Provide the (x, y) coordinate of the cell's center where the given text is located.  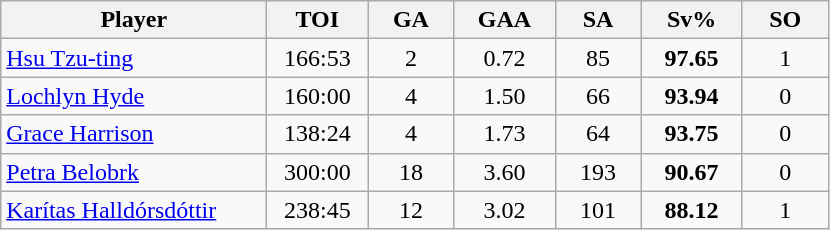
66 (598, 96)
85 (598, 58)
97.65 (692, 58)
Petra Belobrk (134, 172)
166:53 (318, 58)
138:24 (318, 134)
GA (411, 20)
1.50 (504, 96)
193 (598, 172)
101 (598, 210)
300:00 (318, 172)
Karítas Halldórsdóttir (134, 210)
Player (134, 20)
SA (598, 20)
Lochlyn Hyde (134, 96)
TOI (318, 20)
3.02 (504, 210)
0.72 (504, 58)
Grace Harrison (134, 134)
Hsu Tzu-ting (134, 58)
SO (785, 20)
160:00 (318, 96)
88.12 (692, 210)
1.73 (504, 134)
12 (411, 210)
93.94 (692, 96)
3.60 (504, 172)
GAA (504, 20)
93.75 (692, 134)
90.67 (692, 172)
64 (598, 134)
Sv% (692, 20)
18 (411, 172)
2 (411, 58)
238:45 (318, 210)
